For the text-containing cell, return its midpoint in (X, Y) coordinate format. 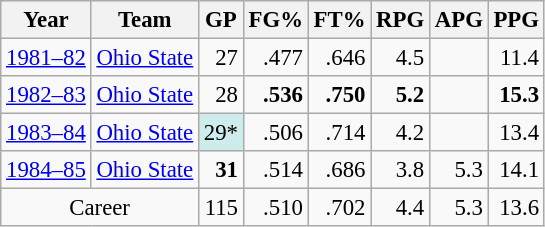
4.4 (400, 208)
31 (220, 170)
.714 (340, 133)
4.5 (400, 58)
115 (220, 208)
FG% (276, 20)
.536 (276, 95)
Career (100, 208)
14.1 (516, 170)
15.3 (516, 95)
.702 (340, 208)
3.8 (400, 170)
27 (220, 58)
RPG (400, 20)
GP (220, 20)
13.4 (516, 133)
PPG (516, 20)
11.4 (516, 58)
Team (144, 20)
29* (220, 133)
APG (458, 20)
28 (220, 95)
.477 (276, 58)
FT% (340, 20)
.510 (276, 208)
Year (46, 20)
.686 (340, 170)
.750 (340, 95)
.646 (340, 58)
.506 (276, 133)
.514 (276, 170)
13.6 (516, 208)
5.2 (400, 95)
1981–82 (46, 58)
1983–84 (46, 133)
1984–85 (46, 170)
4.2 (400, 133)
1982–83 (46, 95)
